Determine the (x, y) coordinate at the center of the cell enclosing the given text.  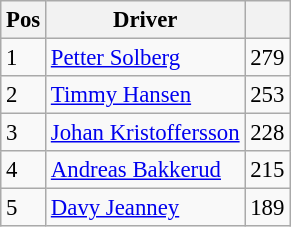
2 (24, 95)
279 (268, 58)
1 (24, 58)
189 (268, 208)
Pos (24, 20)
3 (24, 133)
Andreas Bakkerud (146, 170)
Timmy Hansen (146, 95)
253 (268, 95)
Petter Solberg (146, 58)
228 (268, 133)
215 (268, 170)
Driver (146, 20)
5 (24, 208)
Johan Kristoffersson (146, 133)
Davy Jeanney (146, 208)
4 (24, 170)
